Detect which cell encompasses the target text, then output its [X, Y] center coordinate. 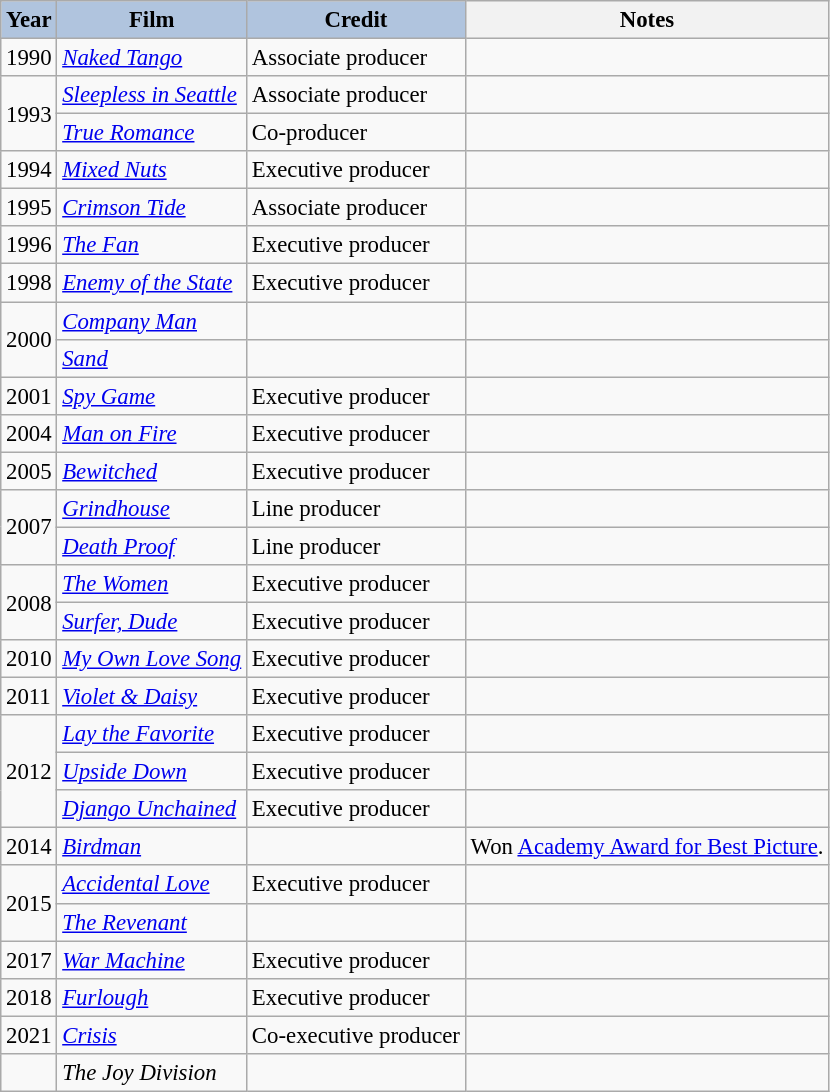
Grindhouse [152, 509]
Bewitched [152, 471]
Spy Game [152, 396]
2010 [29, 659]
2004 [29, 433]
1990 [29, 58]
2015 [29, 904]
2011 [29, 697]
Sleepless in Seattle [152, 95]
Birdman [152, 847]
Company Man [152, 321]
Death Proof [152, 546]
My Own Love Song [152, 659]
Film [152, 20]
Naked Tango [152, 58]
Lay the Favorite [152, 734]
2008 [29, 602]
2014 [29, 847]
1994 [29, 170]
Furlough [152, 997]
The Fan [152, 245]
2005 [29, 471]
2012 [29, 772]
Mixed Nuts [152, 170]
Co-producer [356, 133]
2018 [29, 997]
2001 [29, 396]
Crisis [152, 1035]
War Machine [152, 960]
Co-executive producer [356, 1035]
Won Academy Award for Best Picture. [646, 847]
Violet & Daisy [152, 697]
Sand [152, 358]
Django Unchained [152, 809]
Accidental Love [152, 885]
2017 [29, 960]
Upside Down [152, 772]
Notes [646, 20]
True Romance [152, 133]
2000 [29, 340]
The Women [152, 584]
1996 [29, 245]
2007 [29, 528]
1993 [29, 114]
Crimson Tide [152, 208]
2021 [29, 1035]
Surfer, Dude [152, 621]
1998 [29, 283]
1995 [29, 208]
Credit [356, 20]
The Joy Division [152, 1073]
Man on Fire [152, 433]
Year [29, 20]
The Revenant [152, 922]
Enemy of the State [152, 283]
